Scan for the cell matching the given text and deliver its (X, Y) coordinate at center. 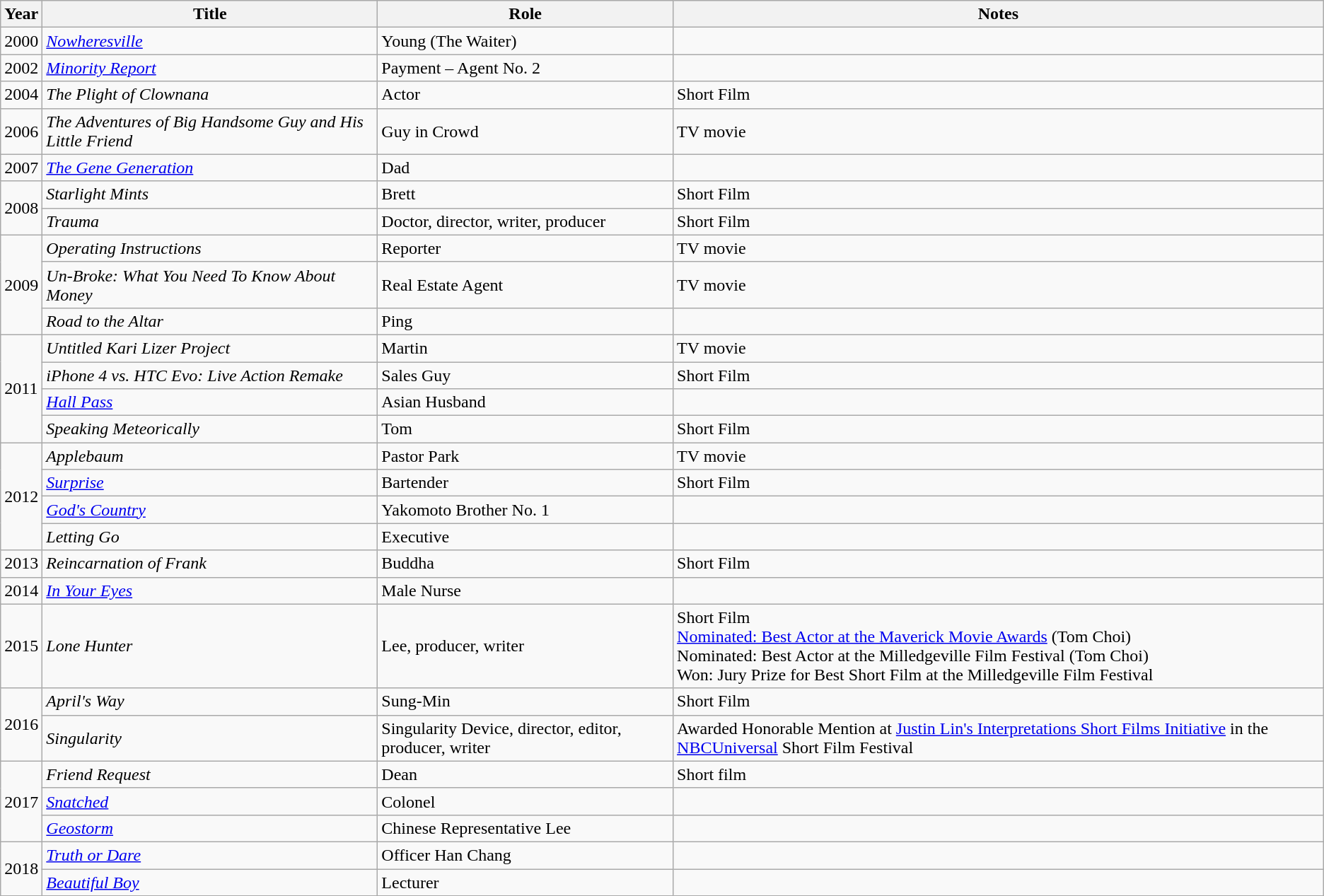
Male Nurse (525, 590)
Dad (525, 168)
Tom (525, 429)
Friend Request (210, 774)
Singularity Device, director, editor, producer, writer (525, 738)
Truth or Dare (210, 855)
Sung-Min (525, 702)
2012 (21, 496)
Notes (999, 14)
Doctor, director, writer, producer (525, 221)
Dean (525, 774)
Speaking Meteorically (210, 429)
Applebaum (210, 456)
In Your Eyes (210, 590)
The Adventures of Big Handsome Guy and His Little Friend (210, 132)
2009 (21, 284)
Short film (999, 774)
Un-Broke: What You Need To Know About Money (210, 284)
Role (525, 14)
Singularity (210, 738)
2017 (21, 801)
2013 (21, 564)
2014 (21, 590)
iPhone 4 vs. HTC Evo: Live Action Remake (210, 376)
2007 (21, 168)
Sales Guy (525, 376)
2015 (21, 646)
Hall Pass (210, 402)
Martin (525, 348)
Operating Instructions (210, 248)
Real Estate Agent (525, 284)
Title (210, 14)
Geostorm (210, 828)
Officer Han Chang (525, 855)
2000 (21, 41)
Guy in Crowd (525, 132)
Ping (525, 321)
Awarded Honorable Mention at Justin Lin's Interpretations Short Films Initiative in the NBCUniversal Short Film Festival (999, 738)
Colonel (525, 801)
Reporter (525, 248)
Surprise (210, 483)
Bartender (525, 483)
Chinese Representative Lee (525, 828)
God's Country (210, 510)
Starlight Mints (210, 194)
April's Way (210, 702)
Trauma (210, 221)
The Gene Generation (210, 168)
Brett (525, 194)
Lone Hunter (210, 646)
Payment – Agent No. 2 (525, 68)
The Plight of Clownana (210, 95)
Untitled Kari Lizer Project (210, 348)
2018 (21, 868)
Executive (525, 537)
Lecturer (525, 882)
Actor (525, 95)
Road to the Altar (210, 321)
Asian Husband (525, 402)
2008 (21, 208)
2006 (21, 132)
Letting Go (210, 537)
Lee, producer, writer (525, 646)
Pastor Park (525, 456)
Buddha (525, 564)
2004 (21, 95)
Reincarnation of Frank (210, 564)
2002 (21, 68)
2011 (21, 388)
Snatched (210, 801)
Nowheresville (210, 41)
Young (The Waiter) (525, 41)
2016 (21, 724)
Year (21, 14)
Yakomoto Brother No. 1 (525, 510)
Minority Report (210, 68)
Beautiful Boy (210, 882)
